Search for the cell housing the specified text and yield its [X, Y] center coordinate. 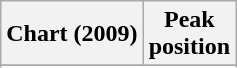
Peakposition [189, 34]
Chart (2009) [72, 34]
